Scan for the cell matching the given text and deliver its [x, y] coordinate at center. 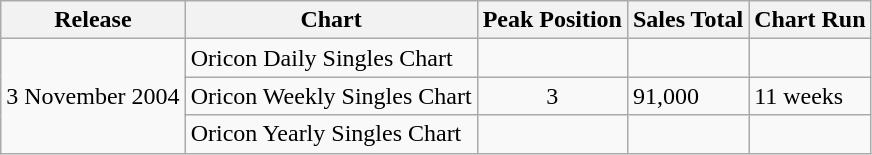
Chart [331, 20]
3 November 2004 [93, 96]
3 [552, 96]
Chart Run [810, 20]
11 weeks [810, 96]
Oricon Yearly Singles Chart [331, 134]
Sales Total [688, 20]
91,000 [688, 96]
Oricon Weekly Singles Chart [331, 96]
Release [93, 20]
Oricon Daily Singles Chart [331, 58]
Peak Position [552, 20]
